Return [X, Y] of the center of cell containing provided text 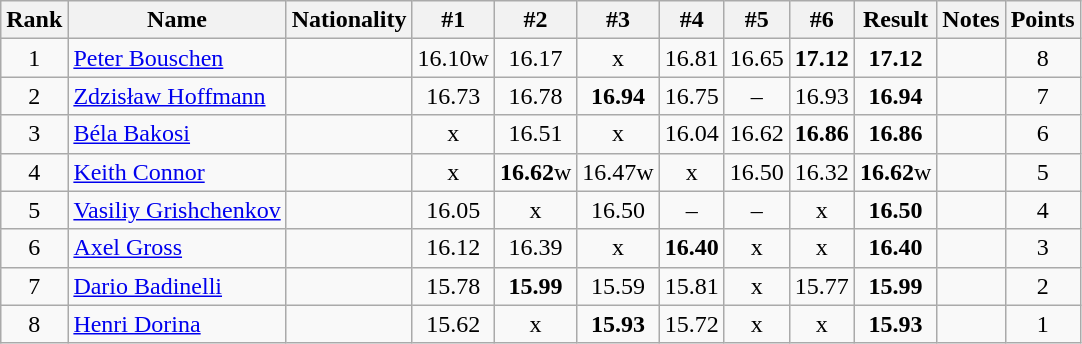
Name [177, 20]
Zdzisław Hoffmann [177, 96]
16.73 [453, 96]
#5 [756, 20]
Points [1042, 20]
Béla Bakosi [177, 134]
15.81 [692, 286]
Peter Bouschen [177, 58]
Henri Dorina [177, 324]
Nationality [349, 20]
16.93 [822, 96]
#4 [692, 20]
15.72 [692, 324]
#2 [535, 20]
15.62 [453, 324]
16.10w [453, 58]
16.17 [535, 58]
15.78 [453, 286]
16.62 [756, 134]
16.65 [756, 58]
Notes [971, 20]
Dario Badinelli [177, 286]
16.12 [453, 248]
Keith Connor [177, 172]
#3 [618, 20]
16.47w [618, 172]
16.04 [692, 134]
16.32 [822, 172]
16.51 [535, 134]
Vasiliy Grishchenkov [177, 210]
16.39 [535, 248]
16.75 [692, 96]
16.05 [453, 210]
Rank [34, 20]
15.77 [822, 286]
15.59 [618, 286]
Axel Gross [177, 248]
16.78 [535, 96]
#1 [453, 20]
#6 [822, 20]
16.81 [692, 58]
Result [895, 20]
